Search for the cell housing the specified text and yield its [X, Y] center coordinate. 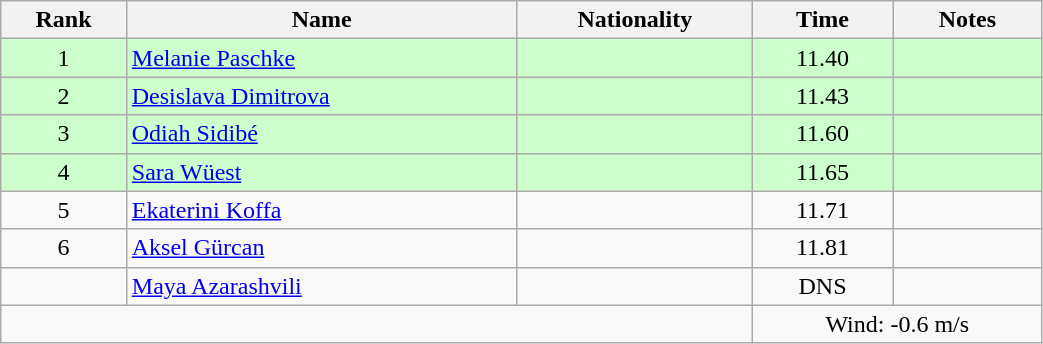
3 [64, 134]
Maya Azarashvili [322, 286]
6 [64, 248]
11.65 [822, 172]
11.43 [822, 96]
Nationality [634, 20]
4 [64, 172]
Odiah Sidibé [322, 134]
Aksel Gürcan [322, 248]
DNS [822, 286]
11.40 [822, 58]
11.60 [822, 134]
11.71 [822, 210]
Rank [64, 20]
Notes [968, 20]
2 [64, 96]
Ekaterini Koffa [322, 210]
Time [822, 20]
Melanie Paschke [322, 58]
Wind: -0.6 m/s [897, 324]
11.81 [822, 248]
Name [322, 20]
Desislava Dimitrova [322, 96]
Sara Wüest [322, 172]
1 [64, 58]
5 [64, 210]
